Extract the [X, Y] coordinate from the center of the cell holding the provided text.  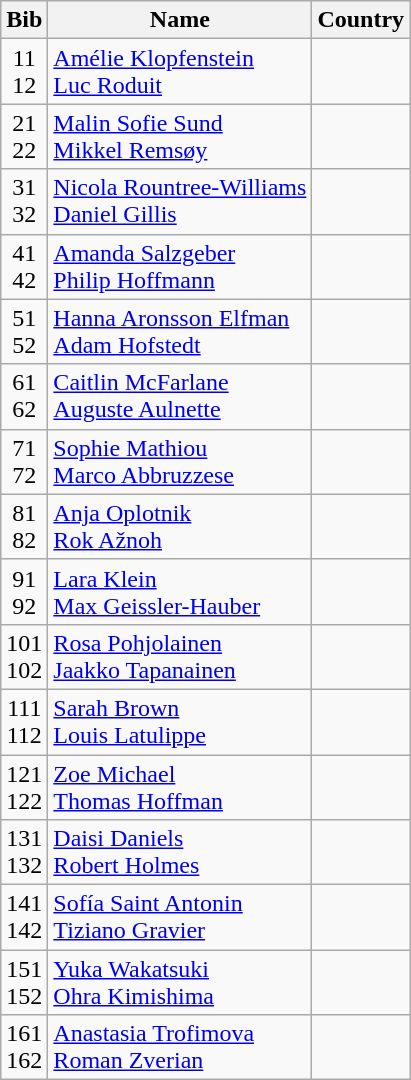
111112 [24, 722]
Lara KleinMax Geissler-Hauber [180, 592]
161162 [24, 1048]
121122 [24, 786]
6162 [24, 396]
Rosa PohjolainenJaakko Tapanainen [180, 656]
9192 [24, 592]
141142 [24, 918]
Nicola Rountree-WilliamsDaniel Gillis [180, 202]
4142 [24, 266]
7172 [24, 462]
151152 [24, 982]
3132 [24, 202]
131132 [24, 852]
Name [180, 20]
Zoe MichaelThomas Hoffman [180, 786]
Daisi DanielsRobert Holmes [180, 852]
Bib [24, 20]
Anja OplotnikRok Ažnoh [180, 526]
Malin Sofie SundMikkel Remsøy [180, 136]
Amanda SalzgeberPhilip Hoffmann [180, 266]
2122 [24, 136]
Country [361, 20]
Yuka WakatsukiOhra Kimishima [180, 982]
Sofía Saint AntoninTiziano Gravier [180, 918]
8182 [24, 526]
Anastasia TrofimovaRoman Zverian [180, 1048]
Sarah BrownLouis Latulippe [180, 722]
5152 [24, 332]
101102 [24, 656]
Amélie KlopfensteinLuc Roduit [180, 72]
Sophie MathiouMarco Abbruzzese [180, 462]
Caitlin McFarlaneAuguste Aulnette [180, 396]
Hanna Aronsson ElfmanAdam Hofstedt [180, 332]
1112 [24, 72]
